Provide the (X, Y) coordinate of the cell's center where the given text is located.  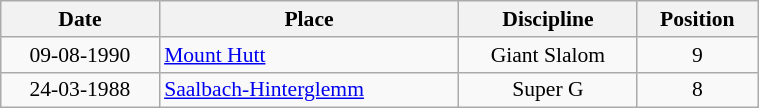
Date (80, 19)
9 (698, 55)
Place (309, 19)
24-03-1988 (80, 90)
Saalbach-Hinterglemm (309, 90)
Mount Hutt (309, 55)
09-08-1990 (80, 55)
Discipline (548, 19)
Giant Slalom (548, 55)
Super G (548, 90)
8 (698, 90)
Position (698, 19)
